Identify which cell holds the provided text, then report its (x, y) central coordinate. 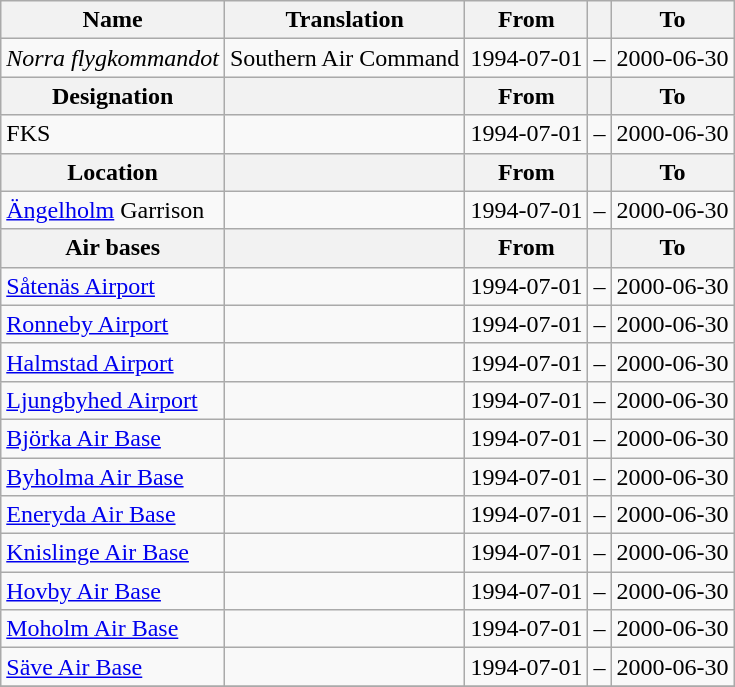
Ljungbyhed Airport (113, 400)
Såtenäs Airport (113, 286)
Location (113, 172)
Säve Air Base (113, 667)
Air bases (113, 248)
Halmstad Airport (113, 362)
Translation (344, 20)
Name (113, 20)
Knislinge Air Base (113, 553)
Ronneby Airport (113, 324)
Eneryda Air Base (113, 515)
Björka Air Base (113, 438)
FKS (113, 134)
Southern Air Command (344, 58)
Byholma Air Base (113, 477)
Ängelholm Garrison (113, 210)
Norra flygkommandot (113, 58)
Moholm Air Base (113, 629)
Hovby Air Base (113, 591)
Designation (113, 96)
